Scan for the cell matching the given text and deliver its [X, Y] coordinate at center. 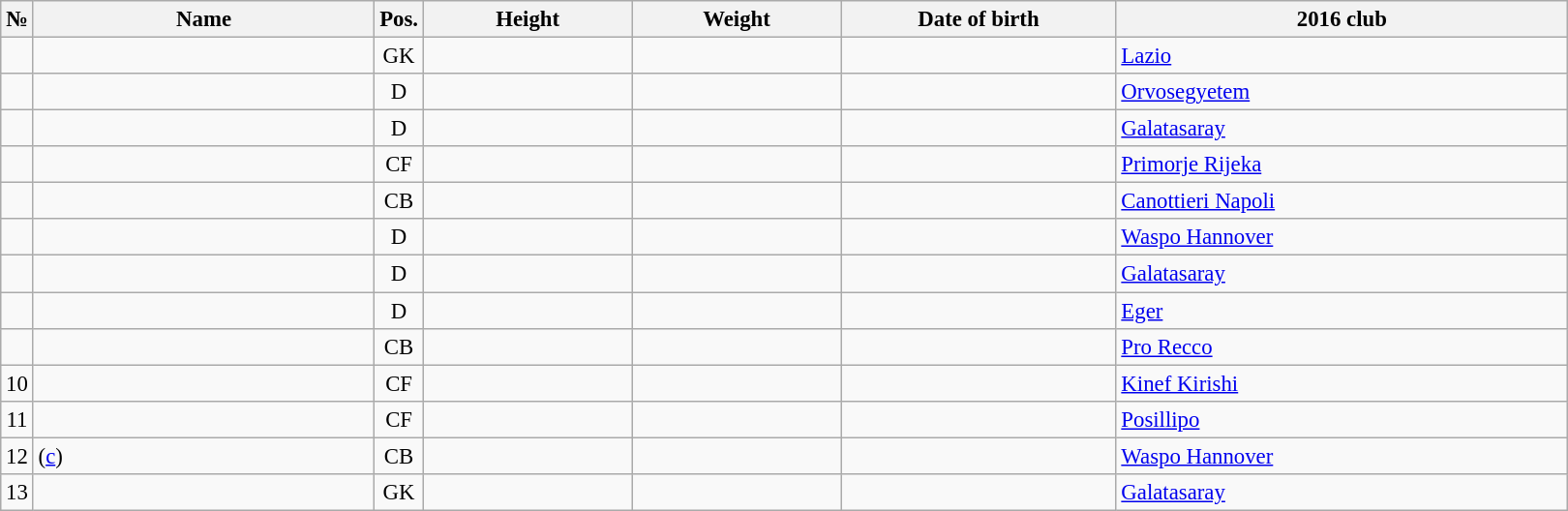
Kinef Kirishi [1342, 383]
Canottieri Napoli [1342, 201]
12 [17, 456]
11 [17, 419]
13 [17, 493]
Weight [737, 19]
Lazio [1342, 56]
(c) [203, 456]
Date of birth [979, 19]
Primorje Rijeka [1342, 165]
Height [528, 19]
Pro Recco [1342, 346]
Posillipo [1342, 419]
Name [203, 19]
Pos. [399, 19]
Eger [1342, 311]
10 [17, 383]
2016 club [1342, 19]
Orvosegyetem [1342, 92]
№ [17, 19]
